Detect which cell encompasses the target text, then output its (x, y) center coordinate. 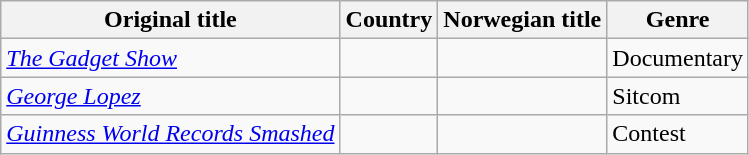
Country (389, 20)
Sitcom (678, 96)
Guinness World Records Smashed (170, 134)
George Lopez (170, 96)
Genre (678, 20)
Norwegian title (522, 20)
Original title (170, 20)
Documentary (678, 58)
The Gadget Show (170, 58)
Contest (678, 134)
